Determine the [X, Y] coordinate at the center of the cell enclosing the given text.  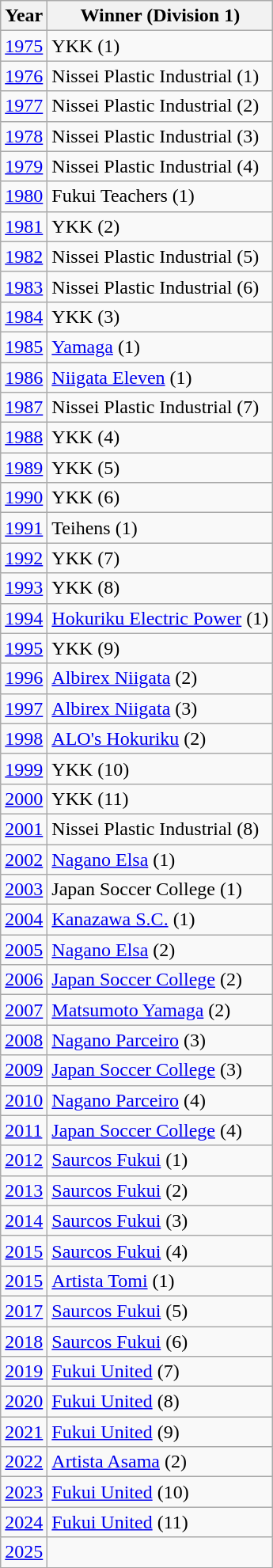
Fukui United (8) [160, 1402]
Hokuriku Electric Power (1) [160, 618]
1987 [24, 408]
YKK (5) [160, 468]
Fukui United (10) [160, 1492]
Albirex Niigata (2) [160, 678]
2020 [24, 1402]
Niigata Eleven (1) [160, 378]
Saurcos Fukui (6) [160, 1342]
1981 [24, 226]
2005 [24, 950]
Winner (Division 1) [160, 16]
Nissei Plastic Industrial (7) [160, 408]
Saurcos Fukui (2) [160, 1190]
Japan Soccer College (2) [160, 980]
YKK (1) [160, 46]
2013 [24, 1190]
Saurcos Fukui (5) [160, 1311]
Artista Asama (2) [160, 1462]
2007 [24, 1010]
1991 [24, 528]
Nissei Plastic Industrial (2) [160, 106]
YKK (8) [160, 588]
2006 [24, 980]
YKK (7) [160, 558]
Albirex Niigata (3) [160, 708]
2004 [24, 920]
Fukui United (9) [160, 1432]
2022 [24, 1462]
1984 [24, 317]
Nissei Plastic Industrial (5) [160, 256]
1996 [24, 678]
2021 [24, 1432]
1999 [24, 769]
Nagano Parceiro (4) [160, 1100]
1979 [24, 166]
Fukui United (7) [160, 1372]
Nagano Elsa (1) [160, 859]
Nissei Plastic Industrial (1) [160, 76]
1994 [24, 618]
2024 [24, 1522]
Kanazawa S.C. (1) [160, 920]
Fukui United (11) [160, 1522]
1977 [24, 106]
YKK (2) [160, 226]
2003 [24, 890]
YKK (6) [160, 498]
1976 [24, 76]
1992 [24, 558]
ALO's Hokuriku (2) [160, 738]
2018 [24, 1342]
2023 [24, 1492]
2017 [24, 1311]
Japan Soccer College (3) [160, 1070]
Artista Tomi (1) [160, 1281]
1980 [24, 196]
Japan Soccer College (1) [160, 890]
1978 [24, 136]
2011 [24, 1130]
2009 [24, 1070]
YKK (4) [160, 438]
Saurcos Fukui (1) [160, 1160]
Matsumoto Yamaga (2) [160, 1010]
2008 [24, 1040]
1998 [24, 738]
2012 [24, 1160]
Yamaga (1) [160, 347]
2014 [24, 1221]
1990 [24, 498]
1986 [24, 378]
1997 [24, 708]
2002 [24, 859]
YKK (11) [160, 799]
Nagano Elsa (2) [160, 950]
Saurcos Fukui (4) [160, 1251]
YKK (9) [160, 648]
Year [24, 16]
1975 [24, 46]
Nagano Parceiro (3) [160, 1040]
1985 [24, 347]
Nissei Plastic Industrial (4) [160, 166]
Japan Soccer College (4) [160, 1130]
2019 [24, 1372]
2000 [24, 799]
Fukui Teachers (1) [160, 196]
2025 [24, 1552]
YKK (10) [160, 769]
Nissei Plastic Industrial (8) [160, 829]
1988 [24, 438]
1983 [24, 287]
YKK (3) [160, 317]
2001 [24, 829]
2010 [24, 1100]
1995 [24, 648]
Nissei Plastic Industrial (6) [160, 287]
Nissei Plastic Industrial (3) [160, 136]
1989 [24, 468]
1993 [24, 588]
Teihens (1) [160, 528]
1982 [24, 256]
Saurcos Fukui (3) [160, 1221]
